Return the [x, y] coordinate for the center point of the cell that contains the specified text.  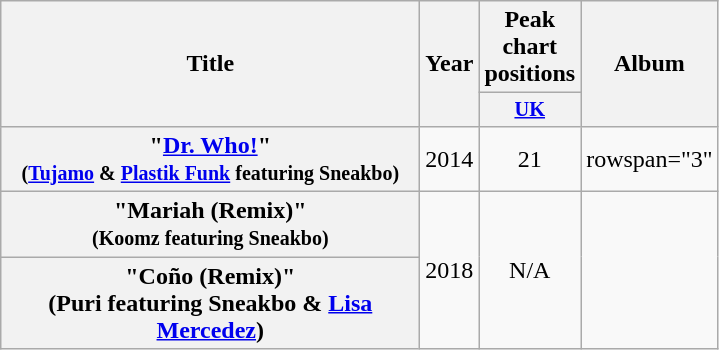
Album [650, 64]
"Dr. Who!"(Tujamo & Plastik Funk featuring Sneakbo) [210, 158]
Title [210, 64]
"Mariah (Remix)"(Koomz featuring Sneakbo) [210, 224]
UK [530, 110]
rowspan="3" [650, 158]
2018 [450, 270]
2014 [450, 158]
Peak chart positions [530, 47]
Year [450, 64]
N/A [530, 270]
"Coño (Remix)"(Puri featuring Sneakbo & Lisa Mercedez) [210, 303]
21 [530, 158]
